Find where the given text appears and provide that cell's center as (X, Y) coordinate. 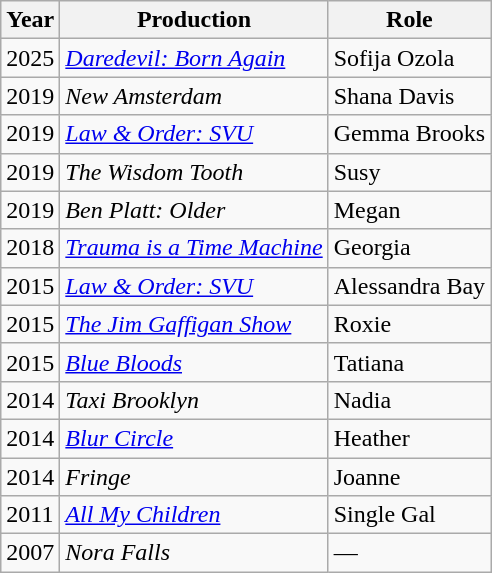
2007 (30, 553)
Alessandra Bay (409, 286)
Fringe (194, 477)
Ben Platt: Older (194, 210)
Joanne (409, 477)
Heather (409, 438)
Blur Circle (194, 438)
Single Gal (409, 515)
Nadia (409, 400)
Year (30, 20)
Blue Bloods (194, 362)
Production (194, 20)
Tatiana (409, 362)
New Amsterdam (194, 96)
— (409, 553)
All My Children (194, 515)
2011 (30, 515)
Trauma is a Time Machine (194, 248)
Roxie (409, 324)
2018 (30, 248)
Sofija Ozola (409, 58)
Daredevil: Born Again (194, 58)
Shana Davis (409, 96)
2025 (30, 58)
The Jim Gaffigan Show (194, 324)
Role (409, 20)
Georgia (409, 248)
Nora Falls (194, 553)
The Wisdom Tooth (194, 172)
Susy (409, 172)
Taxi Brooklyn (194, 400)
Megan (409, 210)
Gemma Brooks (409, 134)
